From the cell containing the given text, extract its center point as [X, Y] coordinate. 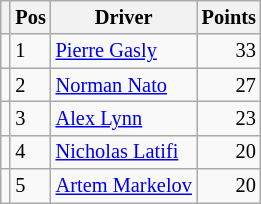
Pos [30, 17]
23 [229, 118]
5 [30, 186]
Norman Nato [124, 85]
Points [229, 17]
Artem Markelov [124, 186]
4 [30, 152]
Alex Lynn [124, 118]
Driver [124, 17]
Nicholas Latifi [124, 152]
Pierre Gasly [124, 51]
1 [30, 51]
2 [30, 85]
33 [229, 51]
27 [229, 85]
3 [30, 118]
